Determine the (x, y) coordinate at the center of the cell enclosing the given text.  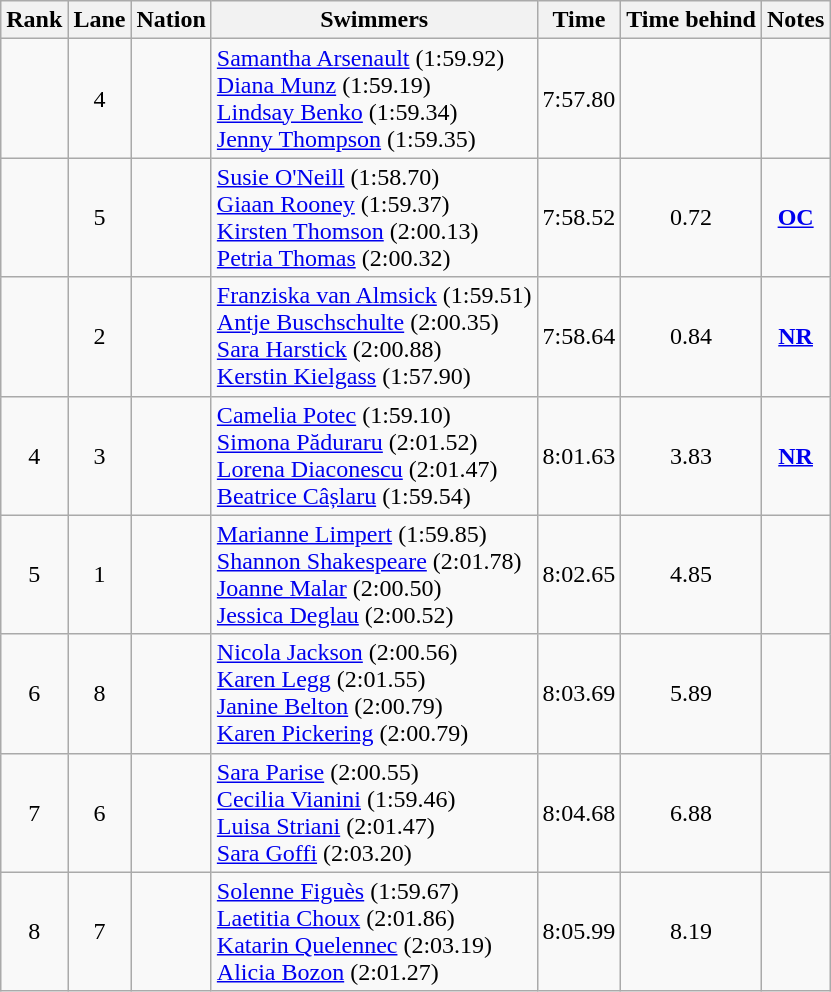
2 (100, 336)
Time behind (692, 20)
OC (795, 218)
3 (100, 456)
5.89 (692, 694)
7:58.64 (579, 336)
Swimmers (374, 20)
1 (100, 574)
Rank (34, 20)
Franziska van Almsick (1:59.51)Antje Buschschulte (2:00.35)Sara Harstick (2:00.88)Kerstin Kielgass (1:57.90) (374, 336)
Camelia Potec (1:59.10)Simona Păduraru (2:01.52)Lorena Diaconescu (2:01.47)Beatrice Câșlaru (1:59.54) (374, 456)
4.85 (692, 574)
Lane (100, 20)
8:05.99 (579, 932)
7:58.52 (579, 218)
Susie O'Neill (1:58.70)Giaan Rooney (1:59.37)Kirsten Thomson (2:00.13)Petria Thomas (2:00.32) (374, 218)
8:04.68 (579, 812)
Solenne Figuès (1:59.67)Laetitia Choux (2:01.86)Katarin Quelennec (2:03.19)Alicia Bozon (2:01.27) (374, 932)
Nation (171, 20)
3.83 (692, 456)
Sara Parise (2:00.55)Cecilia Vianini (1:59.46)Luisa Striani (2:01.47)Sara Goffi (2:03.20) (374, 812)
Marianne Limpert (1:59.85)Shannon Shakespeare (2:01.78)Joanne Malar (2:00.50)Jessica Deglau (2:00.52) (374, 574)
8.19 (692, 932)
7:57.80 (579, 98)
Notes (795, 20)
6.88 (692, 812)
0.72 (692, 218)
Nicola Jackson (2:00.56)Karen Legg (2:01.55)Janine Belton (2:00.79)Karen Pickering (2:00.79) (374, 694)
0.84 (692, 336)
Samantha Arsenault (1:59.92)Diana Munz (1:59.19)Lindsay Benko (1:59.34)Jenny Thompson (1:59.35) (374, 98)
8:01.63 (579, 456)
8:03.69 (579, 694)
8:02.65 (579, 574)
Time (579, 20)
